For the text-containing cell, return its midpoint in [x, y] coordinate format. 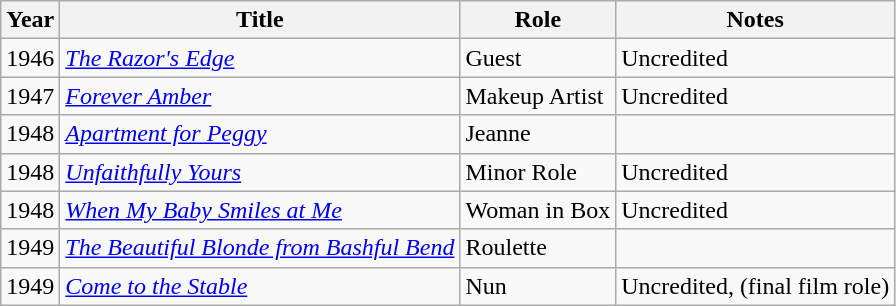
The Beautiful Blonde from Bashful Bend [260, 248]
Guest [538, 58]
Jeanne [538, 134]
When My Baby Smiles at Me [260, 210]
Nun [538, 286]
Role [538, 20]
Uncredited, (final film role) [756, 286]
Woman in Box [538, 210]
Title [260, 20]
Notes [756, 20]
Roulette [538, 248]
Apartment for Peggy [260, 134]
The Razor's Edge [260, 58]
Unfaithfully Yours [260, 172]
Year [30, 20]
1947 [30, 96]
1946 [30, 58]
Forever Amber [260, 96]
Makeup Artist [538, 96]
Come to the Stable [260, 286]
Minor Role [538, 172]
